Output the [X, Y] coordinate of the center of the cell containing the given text.  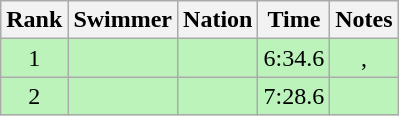
7:28.6 [294, 96]
Rank [34, 20]
2 [34, 96]
Nation [218, 20]
Time [294, 20]
Swimmer [123, 20]
6:34.6 [294, 58]
1 [34, 58]
, [364, 58]
Notes [364, 20]
